Extract the (X, Y) coordinate from the center of the cell holding the provided text.  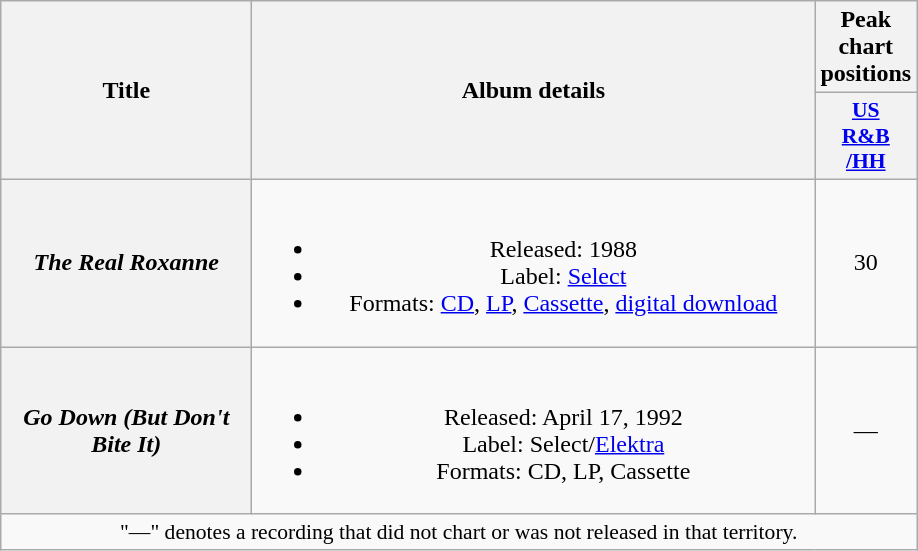
USR&B/HH (866, 136)
Released: April 17, 1992Label: Select/ElektraFormats: CD, LP, Cassette (534, 430)
— (866, 430)
Released: 1988Label: SelectFormats: CD, LP, Cassette, digital download (534, 262)
Title (126, 90)
30 (866, 262)
Album details (534, 90)
Go Down (But Don't Bite It) (126, 430)
The Real Roxanne (126, 262)
Peak chart positions (866, 47)
"—" denotes a recording that did not chart or was not released in that territory. (459, 532)
